Search for the cell housing the specified text and yield its (x, y) center coordinate. 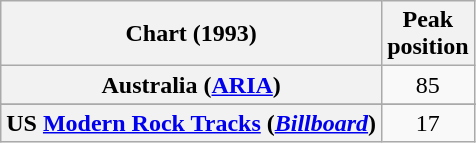
US Modern Rock Tracks (Billboard) (192, 123)
Chart (1993) (192, 34)
85 (428, 85)
Peakposition (428, 34)
17 (428, 123)
Australia (ARIA) (192, 85)
